Provide the (X, Y) coordinate of the cell's center where the given text is located.  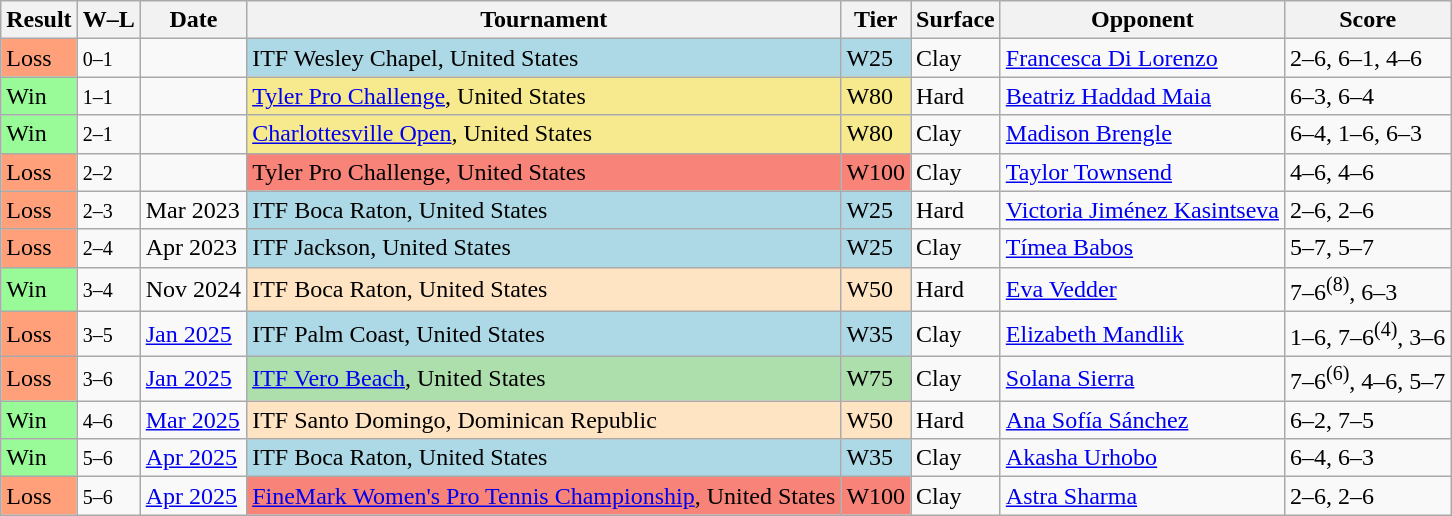
6–4, 1–6, 6–3 (1367, 134)
7–6(6), 4–6, 5–7 (1367, 378)
Beatriz Haddad Maia (1142, 96)
1–6, 7–6(4), 3–6 (1367, 334)
Tímea Babos (1142, 248)
ITF Wesley Chapel, United States (544, 58)
5–7, 5–7 (1367, 248)
Astra Sharma (1142, 496)
4–6, 4–6 (1367, 172)
Victoria Jiménez Kasintseva (1142, 210)
W75 (876, 378)
Result (39, 20)
Elizabeth Mandlik (1142, 334)
Francesca Di Lorenzo (1142, 58)
Eva Vedder (1142, 290)
4–6 (108, 420)
0–1 (108, 58)
Apr 2023 (193, 248)
7–6(8), 6–3 (1367, 290)
Charlottesville Open, United States (544, 134)
2–6, 6–1, 4–6 (1367, 58)
Solana Sierra (1142, 378)
Surface (956, 20)
ITF Palm Coast, United States (544, 334)
Mar 2025 (193, 420)
ITF Jackson, United States (544, 248)
Akasha Urhobo (1142, 458)
Mar 2023 (193, 210)
6–2, 7–5 (1367, 420)
2–1 (108, 134)
Tier (876, 20)
2–2 (108, 172)
1–1 (108, 96)
2–3 (108, 210)
Opponent (1142, 20)
3–6 (108, 378)
Score (1367, 20)
Tournament (544, 20)
ITF Vero Beach, United States (544, 378)
2–4 (108, 248)
6–3, 6–4 (1367, 96)
6–4, 6–3 (1367, 458)
Taylor Townsend (1142, 172)
Date (193, 20)
ITF Santo Domingo, Dominican Republic (544, 420)
W–L (108, 20)
3–4 (108, 290)
Nov 2024 (193, 290)
3–5 (108, 334)
Madison Brengle (1142, 134)
Ana Sofía Sánchez (1142, 420)
FineMark Women's Pro Tennis Championship, United States (544, 496)
